Scan for the cell matching the given text and deliver its [x, y] coordinate at center. 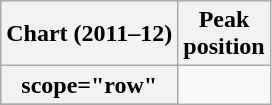
scope="row" [90, 85]
Peakposition [224, 34]
Chart (2011–12) [90, 34]
